Extract the [X, Y] coordinate from the center of the cell holding the provided text.  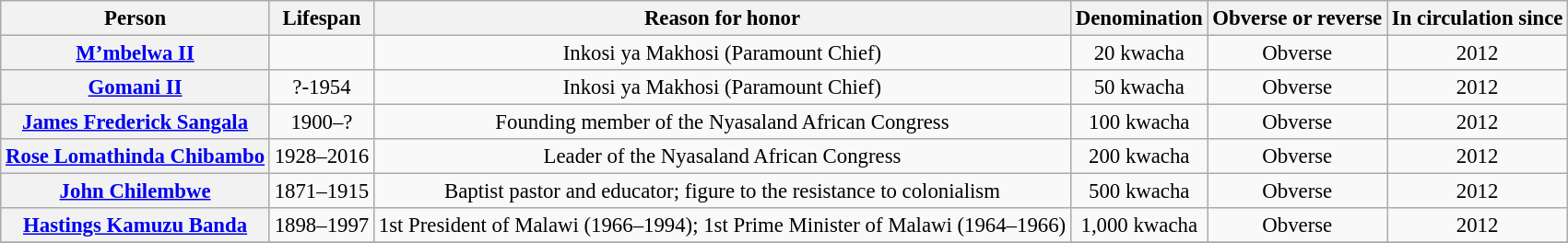
100 kwacha [1139, 122]
John Chilembwe [136, 191]
James Frederick Sangala [136, 122]
Obverse or reverse [1297, 18]
Reason for honor [722, 18]
In circulation since [1477, 18]
1900–? [321, 122]
Denomination [1139, 18]
Rose Lomathinda Chibambo [136, 156]
Leader of the Nyasaland African Congress [722, 156]
500 kwacha [1139, 191]
1st President of Malawi (1966–1994); 1st Prime Minister of Malawi (1964–1966) [722, 226]
Person [136, 18]
Lifespan [321, 18]
20 kwacha [1139, 53]
M’mbelwa II [136, 53]
Founding member of the Nyasaland African Congress [722, 122]
1,000 kwacha [1139, 226]
?-1954 [321, 87]
200 kwacha [1139, 156]
1871–1915 [321, 191]
Gomani II [136, 87]
1898–1997 [321, 226]
50 kwacha [1139, 87]
Hastings Kamuzu Banda [136, 226]
Baptist pastor and educator; figure to the resistance to colonialism [722, 191]
1928–2016 [321, 156]
